Return the [X, Y] coordinate for the center point of the cell that contains the specified text.  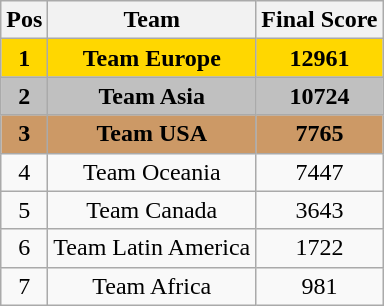
12961 [320, 58]
Team USA [152, 134]
3643 [320, 210]
Team Asia [152, 96]
3 [24, 134]
6 [24, 248]
Pos [24, 20]
Team Europe [152, 58]
Team Africa [152, 286]
981 [320, 286]
Team Latin America [152, 248]
5 [24, 210]
2 [24, 96]
7447 [320, 172]
1 [24, 58]
Final Score [320, 20]
Team Oceania [152, 172]
Team [152, 20]
4 [24, 172]
10724 [320, 96]
7765 [320, 134]
7 [24, 286]
Team Canada [152, 210]
1722 [320, 248]
